Detect which cell encompasses the target text, then output its (X, Y) center coordinate. 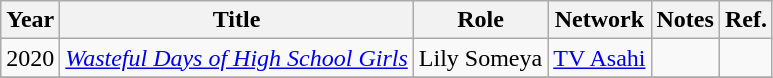
2020 (30, 58)
Title (237, 20)
Network (600, 20)
Lily Someya (480, 58)
Ref. (746, 20)
Year (30, 20)
Notes (685, 20)
TV Asahi (600, 58)
Role (480, 20)
Wasteful Days of High School Girls (237, 58)
